Output the (X, Y) coordinate of the center of the cell containing the given text.  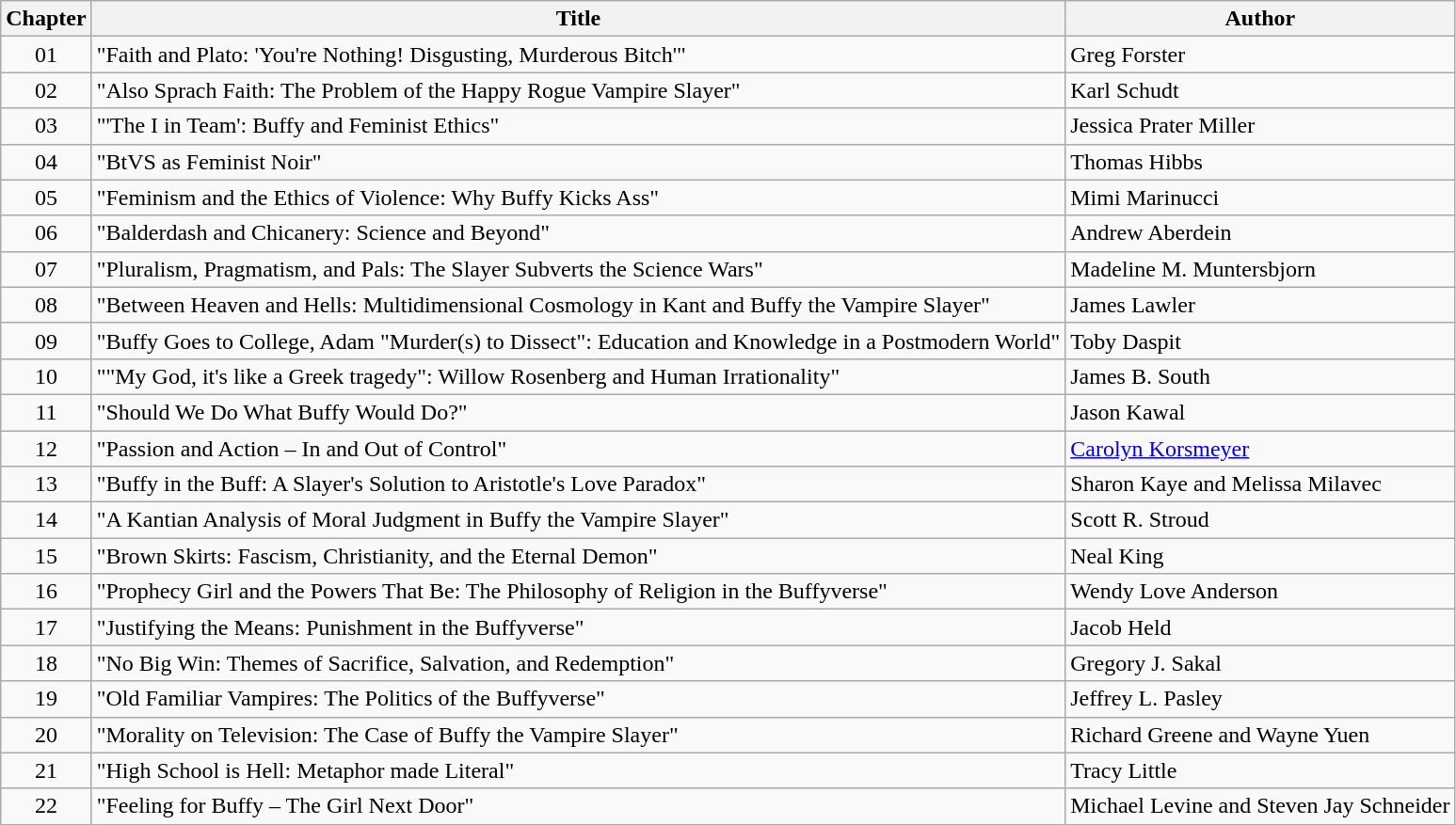
12 (46, 449)
Karl Schudt (1260, 90)
Title (578, 19)
"No Big Win: Themes of Sacrifice, Salvation, and Redemption" (578, 663)
05 (46, 198)
Greg Forster (1260, 55)
10 (46, 376)
07 (46, 269)
Jacob Held (1260, 627)
"Buffy Goes to College, Adam "Murder(s) to Dissect": Education and Knowledge in a Postmodern World" (578, 341)
James B. South (1260, 376)
Author (1260, 19)
"Justifying the Means: Punishment in the Buffyverse" (578, 627)
"Buffy in the Buff: A Slayer's Solution to Aristotle's Love Paradox" (578, 484)
"BtVS as Feminist Noir" (578, 162)
"Should We Do What Buffy Would Do?" (578, 412)
Thomas Hibbs (1260, 162)
"Pluralism, Pragmatism, and Pals: The Slayer Subverts the Science Wars" (578, 269)
"Brown Skirts: Fascism, Christianity, and the Eternal Demon" (578, 556)
Mimi Marinucci (1260, 198)
14 (46, 520)
Madeline M. Muntersbjorn (1260, 269)
"A Kantian Analysis of Moral Judgment in Buffy the Vampire Slayer" (578, 520)
18 (46, 663)
Michael Levine and Steven Jay Schneider (1260, 806)
"Faith and Plato: 'You're Nothing! Disgusting, Murderous Bitch'" (578, 55)
Jason Kawal (1260, 412)
04 (46, 162)
"Feminism and the Ethics of Violence: Why Buffy Kicks Ass" (578, 198)
15 (46, 556)
Andrew Aberdein (1260, 233)
Tracy Little (1260, 770)
"'The I in Team': Buffy and Feminist Ethics" (578, 126)
"Old Familiar Vampires: The Politics of the Buffyverse" (578, 699)
Richard Greene and Wayne Yuen (1260, 735)
08 (46, 305)
02 (46, 90)
"High School is Hell: Metaphor made Literal" (578, 770)
"Balderdash and Chicanery: Science and Beyond" (578, 233)
Carolyn Korsmeyer (1260, 449)
16 (46, 592)
Chapter (46, 19)
11 (46, 412)
03 (46, 126)
Sharon Kaye and Melissa Milavec (1260, 484)
09 (46, 341)
17 (46, 627)
13 (46, 484)
Scott R. Stroud (1260, 520)
20 (46, 735)
Jessica Prater Miller (1260, 126)
"Feeling for Buffy – The Girl Next Door" (578, 806)
"Prophecy Girl and the Powers That Be: The Philosophy of Religion in the Buffyverse" (578, 592)
01 (46, 55)
"Between Heaven and Hells: Multidimensional Cosmology in Kant and Buffy the Vampire Slayer" (578, 305)
Gregory J. Sakal (1260, 663)
""My God, it's like a Greek tragedy": Willow Rosenberg and Human Irrationality" (578, 376)
"Morality on Television: The Case of Buffy the Vampire Slayer" (578, 735)
19 (46, 699)
"Also Sprach Faith: The Problem of the Happy Rogue Vampire Slayer" (578, 90)
"Passion and Action – In and Out of Control" (578, 449)
James Lawler (1260, 305)
Wendy Love Anderson (1260, 592)
21 (46, 770)
06 (46, 233)
Jeffrey L. Pasley (1260, 699)
Neal King (1260, 556)
Toby Daspit (1260, 341)
22 (46, 806)
